Pinpoint the cell where the given text exists, returning its (x, y) midpoint coordinate. 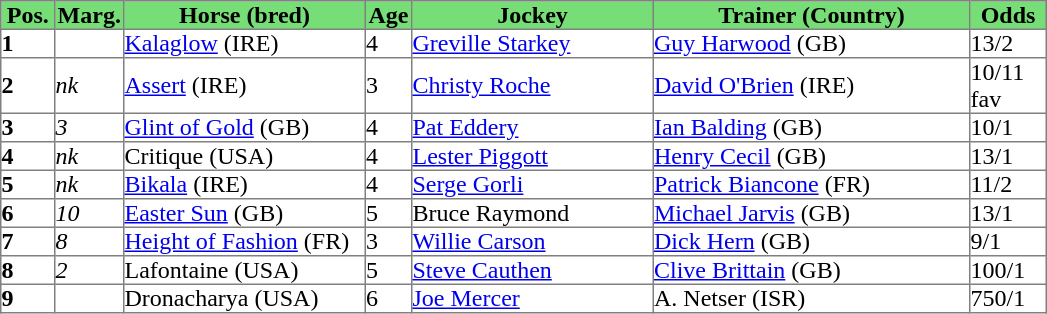
Bruce Raymond (533, 213)
Jockey (533, 15)
Odds (1008, 15)
Willie Carson (533, 241)
Pat Eddery (533, 127)
11/2 (1008, 184)
100/1 (1008, 270)
Guy Harwood (GB) (811, 43)
Height of Fashion (FR) (245, 241)
Michael Jarvis (GB) (811, 213)
Joe Mercer (533, 298)
Lafontaine (USA) (245, 270)
Steve Cauthen (533, 270)
9/1 (1008, 241)
David O'Brien (IRE) (811, 86)
Dick Hern (GB) (811, 241)
10/1 (1008, 127)
Serge Gorli (533, 184)
13/2 (1008, 43)
10/11 fav (1008, 86)
Pos. (28, 15)
Age (388, 15)
Kalaglow (IRE) (245, 43)
Christy Roche (533, 86)
Easter Sun (GB) (245, 213)
Assert (IRE) (245, 86)
Patrick Biancone (FR) (811, 184)
Bikala (IRE) (245, 184)
A. Netser (ISR) (811, 298)
Clive Brittain (GB) (811, 270)
Dronacharya (USA) (245, 298)
9 (28, 298)
Trainer (Country) (811, 15)
Lester Piggott (533, 156)
Ian Balding (GB) (811, 127)
750/1 (1008, 298)
Greville Starkey (533, 43)
1 (28, 43)
Glint of Gold (GB) (245, 127)
Horse (bred) (245, 15)
Critique (USA) (245, 156)
Marg. (90, 15)
7 (28, 241)
10 (90, 213)
Henry Cecil (GB) (811, 156)
